Pinpoint the cell where the given text exists, returning its [X, Y] midpoint coordinate. 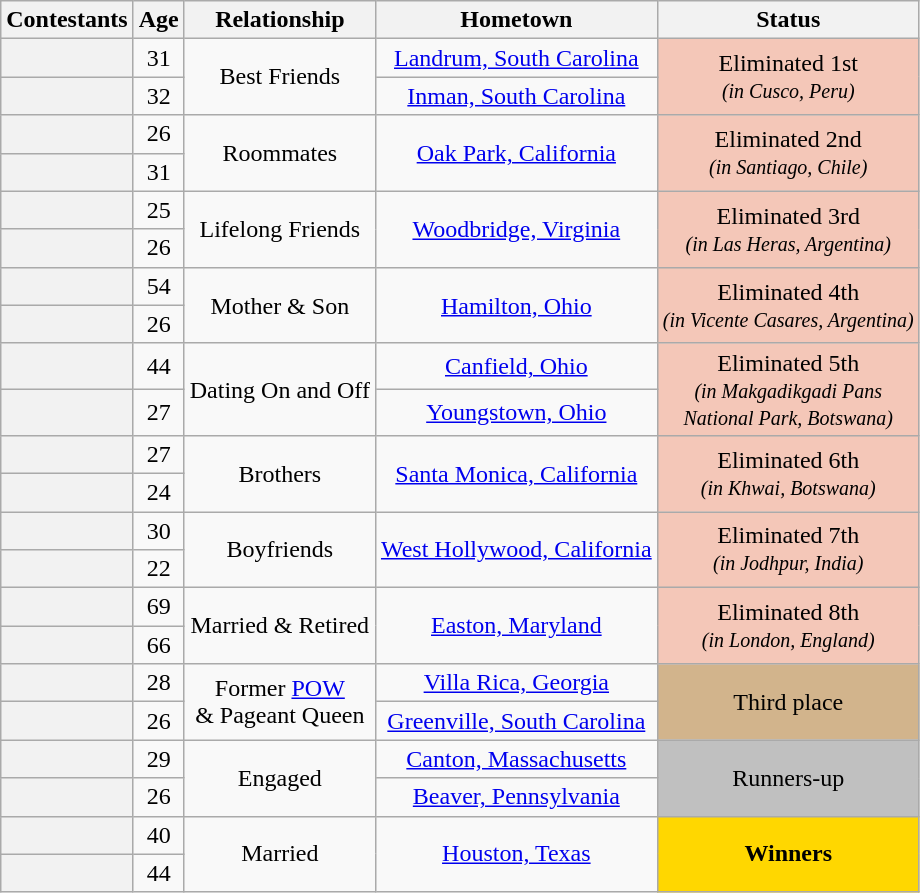
Roommates [280, 153]
Dating On and Off [280, 389]
Inman, South Carolina [516, 96]
Woodbridge, Virginia [516, 229]
West Hollywood, California [516, 550]
Best Friends [280, 77]
32 [158, 96]
30 [158, 531]
24 [158, 492]
Age [158, 20]
Mother & Son [280, 305]
Santa Monica, California [516, 473]
Easton, Maryland [516, 626]
Former POW& Pageant Queen [280, 702]
28 [158, 683]
Third place [788, 702]
22 [158, 569]
Eliminated 5th(in Makgadikgadi PansNational Park, Botswana) [788, 389]
Relationship [280, 20]
25 [158, 210]
Eliminated 1st(in Cusco, Peru) [788, 77]
Youngstown, Ohio [516, 412]
Status [788, 20]
Greenville, South Carolina [516, 721]
Eliminated 4th(in Vicente Casares, Argentina) [788, 305]
Eliminated 2nd(in Santiago, Chile) [788, 153]
Boyfriends [280, 550]
Runners-up [788, 778]
Married [280, 854]
Winners [788, 854]
Married & Retired [280, 626]
Engaged [280, 778]
Houston, Texas [516, 854]
Hometown [516, 20]
66 [158, 645]
Eliminated 6th(in Khwai, Botswana) [788, 473]
Beaver, Pennsylvania [516, 797]
Lifelong Friends [280, 229]
Villa Rica, Georgia [516, 683]
Brothers [280, 473]
Canfield, Ohio [516, 366]
Eliminated 7th(in Jodhpur, India) [788, 550]
69 [158, 607]
Contestants [67, 20]
Oak Park, California [516, 153]
29 [158, 759]
Landrum, South Carolina [516, 58]
Eliminated 3rd(in Las Heras, Argentina) [788, 229]
54 [158, 286]
Eliminated 8th(in London, England) [788, 626]
Hamilton, Ohio [516, 305]
40 [158, 835]
Canton, Massachusetts [516, 759]
